Find where the given text appears and provide that cell's center as [x, y] coordinate. 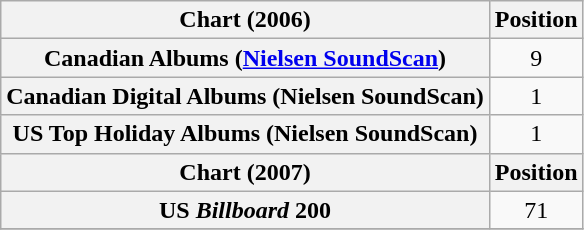
Chart (2007) [246, 172]
US Top Holiday Albums (Nielsen SoundScan) [246, 134]
Canadian Albums (Nielsen SoundScan) [246, 58]
71 [536, 210]
9 [536, 58]
Chart (2006) [246, 20]
Canadian Digital Albums (Nielsen SoundScan) [246, 96]
US Billboard 200 [246, 210]
